Determine the (x, y) coordinate at the center of the cell enclosing the given text.  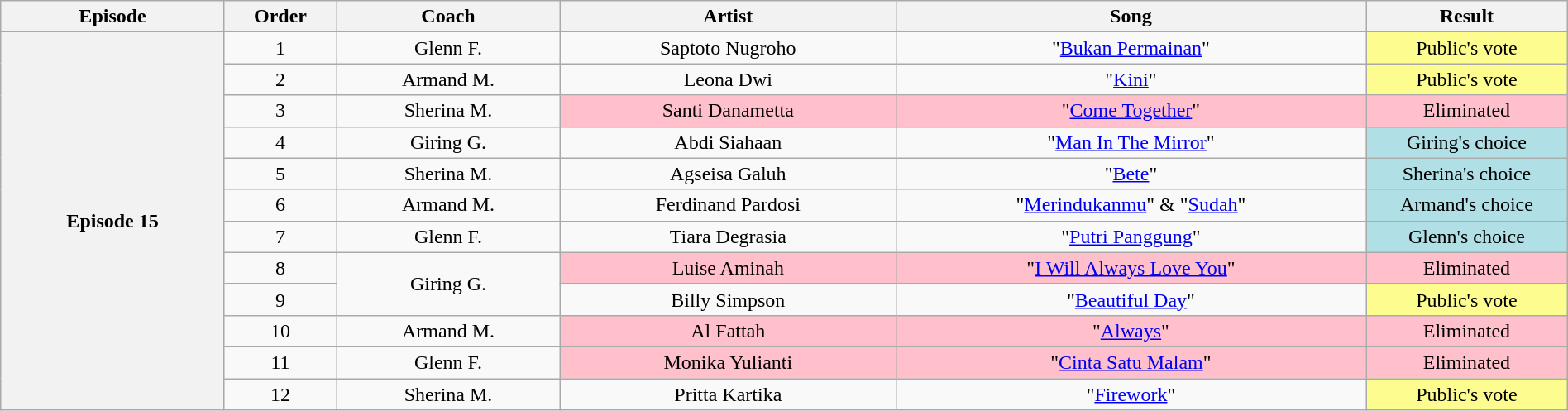
Billy Simpson (728, 299)
6 (280, 205)
"Kini" (1131, 79)
Santi Danametta (728, 111)
Monika Yulianti (728, 362)
Sherina's choice (1467, 174)
Result (1467, 17)
Saptoto Nugroho (728, 48)
"Bete" (1131, 174)
Episode (112, 17)
Al Fattah (728, 331)
Ferdinand Pardosi (728, 205)
1 (280, 48)
Abdi Siahaan (728, 142)
4 (280, 142)
"Merindukanmu" & "Sudah" (1131, 205)
Luise Aminah (728, 268)
Tiara Degrasia (728, 237)
Armand's choice (1467, 205)
Order (280, 17)
7 (280, 237)
"I Will Always Love You" (1131, 268)
Episode 15 (112, 222)
"Bukan Permainan" (1131, 48)
5 (280, 174)
Giring's choice (1467, 142)
11 (280, 362)
"Putri Panggung" (1131, 237)
Artist (728, 17)
"Come Together" (1131, 111)
10 (280, 331)
12 (280, 394)
2 (280, 79)
"Man In The Mirror" (1131, 142)
8 (280, 268)
Leona Dwi (728, 79)
"Firework" (1131, 394)
"Cinta Satu Malam" (1131, 362)
3 (280, 111)
Song (1131, 17)
Pritta Kartika (728, 394)
Coach (448, 17)
Agseisa Galuh (728, 174)
"Always" (1131, 331)
Glenn's choice (1467, 237)
9 (280, 299)
"Beautiful Day" (1131, 299)
